Capture the cell that displays the provided text and extract its [x, y] central coordinate. 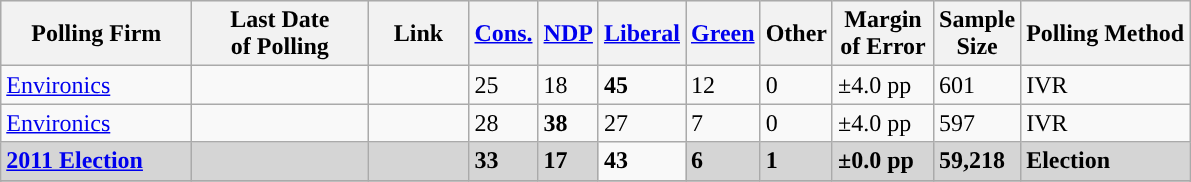
SampleSize [978, 34]
1 [796, 161]
Election [1106, 161]
Liberal [642, 34]
6 [724, 161]
45 [642, 85]
17 [568, 161]
59,218 [978, 161]
±0.0 pp [882, 161]
28 [504, 123]
Last Dateof Polling [280, 34]
Cons. [504, 34]
Other [796, 34]
38 [568, 123]
25 [504, 85]
18 [568, 85]
2011 Election [96, 161]
33 [504, 161]
597 [978, 123]
Marginof Error [882, 34]
7 [724, 123]
601 [978, 85]
27 [642, 123]
Link [418, 34]
Polling Firm [96, 34]
Polling Method [1106, 34]
12 [724, 85]
Green [724, 34]
43 [642, 161]
NDP [568, 34]
